Determine the [X, Y] coordinate at the center of the cell enclosing the given text.  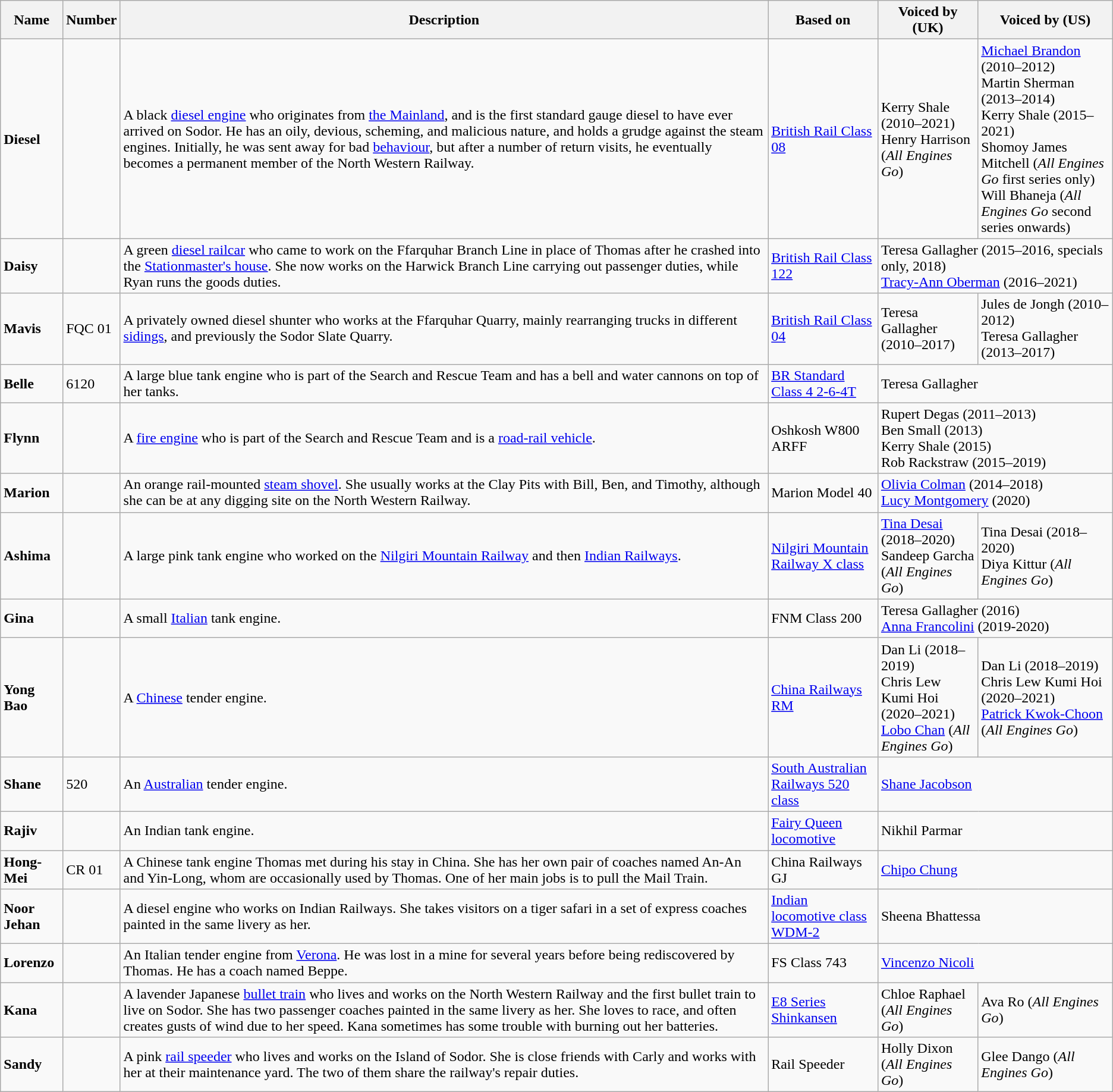
Diesel [32, 139]
Nilgiri Mountain Railway X class [823, 556]
FS Class 743 [823, 964]
Marion Model 40 [823, 492]
Marion [32, 492]
Ashima [32, 556]
Gina [32, 619]
E8 Series Shinkansen [823, 1010]
CR 01 [92, 870]
Description [444, 20]
An Italian tender engine from Verona. He was lost in a mine for several years before being rediscovered by Thomas. He has a coach named Beppe. [444, 964]
China Railways RM [823, 697]
Voiced by (UK) [927, 20]
Glee Dango (All Engines Go) [1045, 1065]
An Indian tank engine. [444, 830]
BR Standard Class 4 2-6-4T [823, 383]
Chipo Chung [995, 870]
Jules de Jongh (2010–2012)Teresa Gallagher (2013–2017) [1045, 328]
Shane [32, 784]
A large blue tank engine who is part of the Search and Rescue Team and has a bell and water cannons on top of her tanks. [444, 383]
Teresa Gallagher (2015–2016, specials only, 2018)Tracy-Ann Oberman (2016–2021) [995, 266]
British Rail Class 08 [823, 139]
An Australian tender engine. [444, 784]
Belle [32, 383]
Sheena Bhattessa [995, 917]
Dan Li (2018–2019)Chris Lew Kumi Hoi (2020–2021)Lobo Chan (All Engines Go) [927, 697]
Voiced by (US) [1045, 20]
Number [92, 20]
Mavis [32, 328]
Dan Li (2018–2019)Chris Lew Kumi Hoi (2020–2021)Patrick Kwok-Choon (All Engines Go) [1045, 697]
6120 [92, 383]
Noor Jehan [32, 917]
British Rail Class 122 [823, 266]
Shane Jacobson [995, 784]
Tina Desai (2018–2020)Diya Kittur (All Engines Go) [1045, 556]
Daisy [32, 266]
Rajiv [32, 830]
British Rail Class 04 [823, 328]
520 [92, 784]
Tina Desai (2018–2020)Sandeep Garcha (All Engines Go) [927, 556]
China Railways GJ [823, 870]
Olivia Colman (2014–2018)Lucy Montgomery (2020) [995, 492]
Hong-Mei [32, 870]
Rupert Degas (2011–2013)Ben Small (2013)Kerry Shale (2015)Rob Rackstraw (2015–2019) [995, 438]
FQC 01 [92, 328]
Name [32, 20]
South Australian Railways 520 class [823, 784]
Teresa Gallagher (2010–2017) [927, 328]
Vincenzo Nicoli [995, 964]
Chloe Raphael (All Engines Go) [927, 1010]
Indian locomotive class WDM-2 [823, 917]
A large pink tank engine who worked on the Nilgiri Mountain Railway and then Indian Railways. [444, 556]
Oshkosh W800 ARFF [823, 438]
Nikhil Parmar [995, 830]
Holly Dixon (All Engines Go) [927, 1065]
Fairy Queen locomotive [823, 830]
Yong Bao [32, 697]
Ava Ro (All Engines Go) [1045, 1010]
Sandy [32, 1065]
Teresa Gallagher (2016)Anna Francolini (2019-2020) [995, 619]
Kerry Shale (2010–2021)Henry Harrison (All Engines Go) [927, 139]
A small Italian tank engine. [444, 619]
A Chinese tender engine. [444, 697]
Teresa Gallagher [995, 383]
Lorenzo [32, 964]
Flynn [32, 438]
Based on [823, 20]
Kana [32, 1010]
FNM Class 200 [823, 619]
A fire engine who is part of the Search and Rescue Team and is a road-rail vehicle. [444, 438]
Rail Speeder [823, 1065]
A diesel engine who works on Indian Railways. She takes visitors on a tiger safari in a set of express coaches painted in the same livery as her. [444, 917]
